Scan for the cell matching the given text and deliver its [X, Y] coordinate at center. 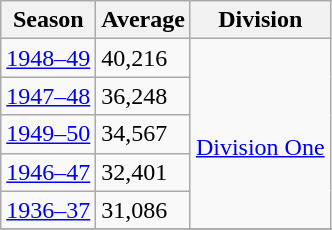
1936–37 [48, 210]
40,216 [144, 58]
36,248 [144, 96]
Division [260, 20]
31,086 [144, 210]
1946–47 [48, 172]
32,401 [144, 172]
1947–48 [48, 96]
1949–50 [48, 134]
34,567 [144, 134]
Season [48, 20]
Division One [260, 134]
Average [144, 20]
1948–49 [48, 58]
